Pinpoint the cell where the given text exists, returning its [x, y] midpoint coordinate. 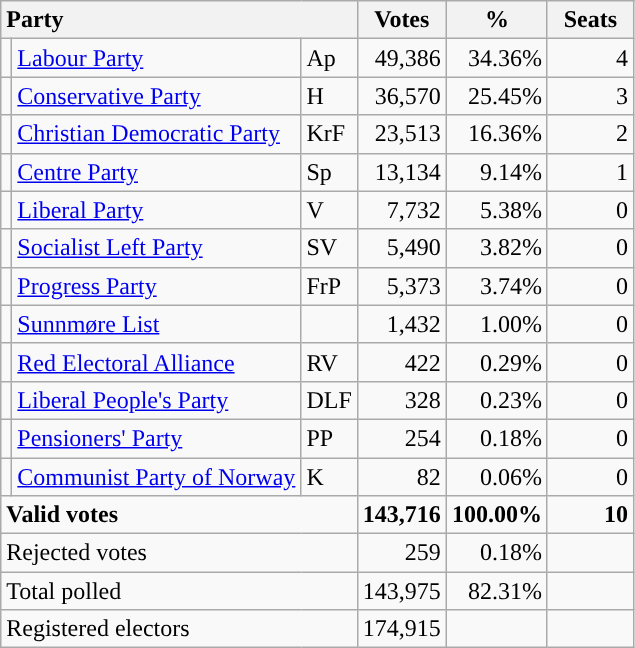
0.06% [496, 477]
Sunnmøre List [156, 324]
K [329, 477]
254 [402, 438]
V [329, 210]
SV [329, 248]
16.36% [496, 134]
FrP [329, 286]
Liberal People's Party [156, 400]
PP [329, 438]
259 [402, 553]
Ap [329, 58]
34.36% [496, 58]
Seats [590, 20]
5,373 [402, 286]
Registered electors [180, 629]
82.31% [496, 591]
Socialist Left Party [156, 248]
1,432 [402, 324]
143,716 [402, 515]
36,570 [402, 96]
3 [590, 96]
Party [180, 20]
82 [402, 477]
0.23% [496, 400]
0.29% [496, 362]
Centre Party [156, 172]
DLF [329, 400]
% [496, 20]
Rejected votes [180, 553]
Liberal Party [156, 210]
1 [590, 172]
Votes [402, 20]
Conservative Party [156, 96]
49,386 [402, 58]
Total polled [180, 591]
5,490 [402, 248]
Communist Party of Norway [156, 477]
Red Electoral Alliance [156, 362]
23,513 [402, 134]
422 [402, 362]
4 [590, 58]
174,915 [402, 629]
3.74% [496, 286]
Christian Democratic Party [156, 134]
9.14% [496, 172]
2 [590, 134]
13,134 [402, 172]
5.38% [496, 210]
3.82% [496, 248]
25.45% [496, 96]
Labour Party [156, 58]
10 [590, 515]
100.00% [496, 515]
Valid votes [180, 515]
H [329, 96]
1.00% [496, 324]
Sp [329, 172]
Progress Party [156, 286]
KrF [329, 134]
7,732 [402, 210]
328 [402, 400]
RV [329, 362]
143,975 [402, 591]
Pensioners' Party [156, 438]
